Return [x, y] of the center of cell containing provided text 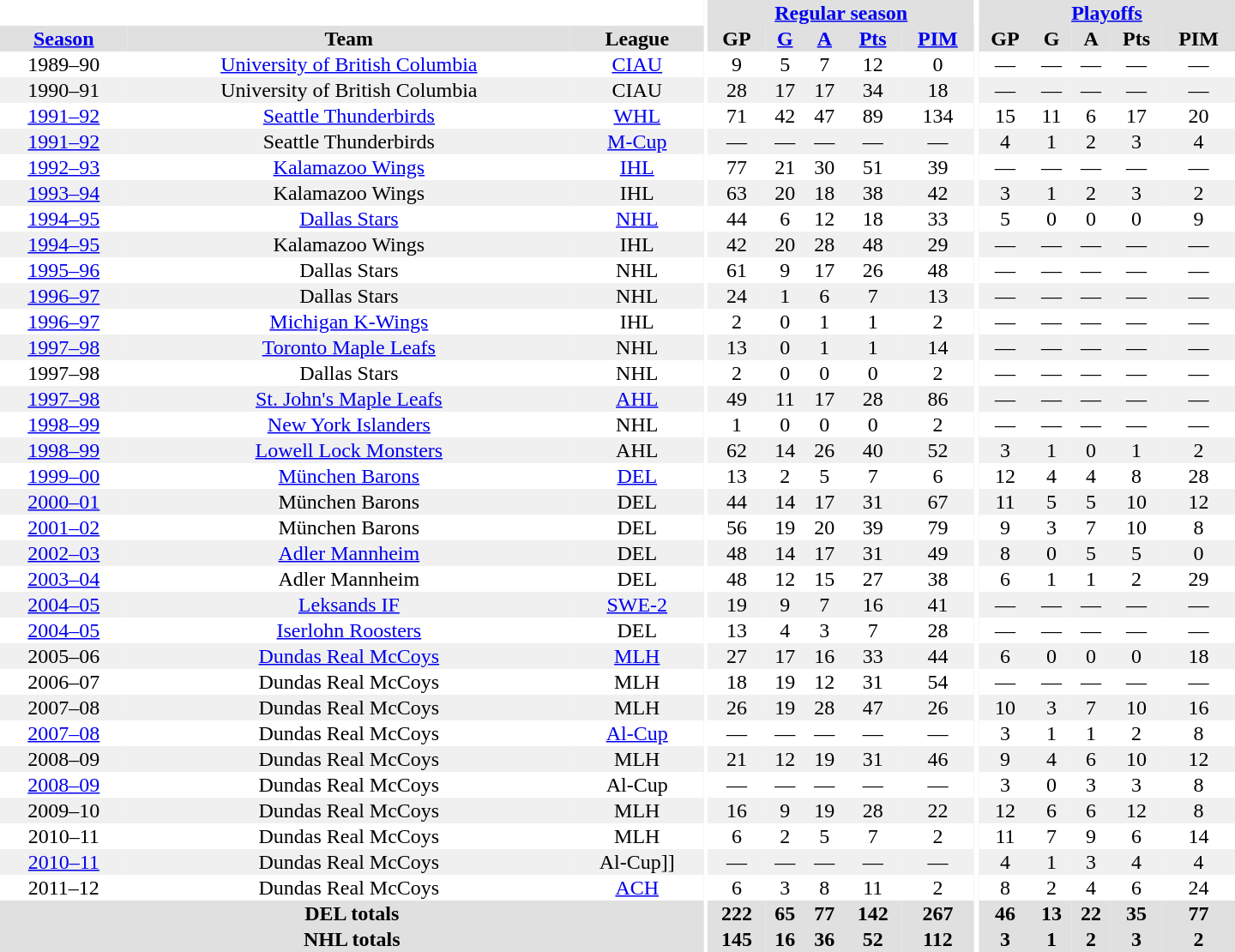
67 [938, 502]
Toronto Maple Leafs [349, 347]
2009–10 [63, 810]
54 [938, 682]
51 [873, 167]
SWE-2 [636, 605]
M-Cup [636, 142]
65 [785, 913]
1995–96 [63, 270]
142 [873, 913]
1999–00 [63, 476]
Season [63, 39]
222 [738, 913]
DEL totals [352, 913]
1993–94 [63, 193]
41 [938, 605]
2011–12 [63, 888]
61 [738, 270]
2005–06 [63, 656]
34 [873, 90]
267 [938, 913]
Playoffs [1106, 13]
Team [349, 39]
89 [873, 116]
145 [738, 939]
36 [824, 939]
30 [824, 167]
New York Islanders [349, 425]
League [636, 39]
79 [938, 527]
ACH [636, 888]
86 [938, 399]
WHL [636, 116]
112 [938, 939]
2002–03 [63, 553]
1992–93 [63, 167]
35 [1136, 913]
Al-Cup]] [636, 862]
56 [738, 527]
62 [738, 450]
Regular season [841, 13]
1989–90 [63, 64]
2001–02 [63, 527]
St. John's Maple Leafs [349, 399]
40 [873, 450]
2006–07 [63, 682]
Lowell Lock Monsters [349, 450]
134 [938, 116]
2003–04 [63, 579]
1990–91 [63, 90]
63 [738, 193]
Iserlohn Roosters [349, 630]
71 [738, 116]
Leksands IF [349, 605]
2000–01 [63, 502]
Michigan K-Wings [349, 322]
NHL totals [352, 939]
